For the text-containing cell, return its midpoint in [x, y] coordinate format. 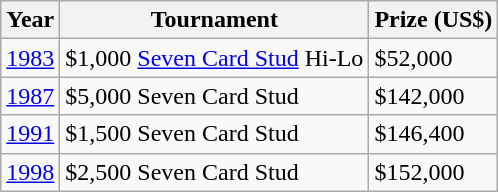
1983 [30, 58]
$142,000 [434, 96]
Tournament [214, 20]
Year [30, 20]
$1,000 Seven Card Stud Hi-Lo [214, 58]
$52,000 [434, 58]
$152,000 [434, 172]
1991 [30, 134]
$2,500 Seven Card Stud [214, 172]
$1,500 Seven Card Stud [214, 134]
1998 [30, 172]
Prize (US$) [434, 20]
1987 [30, 96]
$5,000 Seven Card Stud [214, 96]
$146,400 [434, 134]
